Output the [X, Y] coordinate of the center of the cell containing the given text.  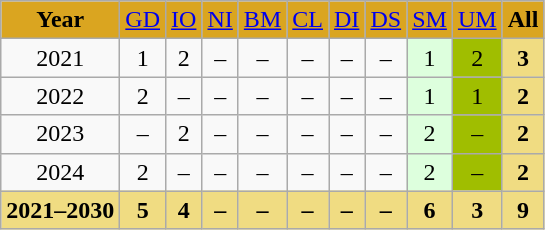
NI [220, 20]
2021 [60, 58]
SM [430, 20]
BM [262, 20]
4 [184, 210]
5 [143, 210]
2022 [60, 96]
All [523, 20]
Year [60, 20]
6 [430, 210]
DS [386, 20]
UM [477, 20]
DI [346, 20]
2021–2030 [60, 210]
2024 [60, 172]
2023 [60, 134]
IO [184, 20]
9 [523, 210]
GD [143, 20]
CL [308, 20]
